Extract the (X, Y) coordinate from the center of the cell holding the provided text.  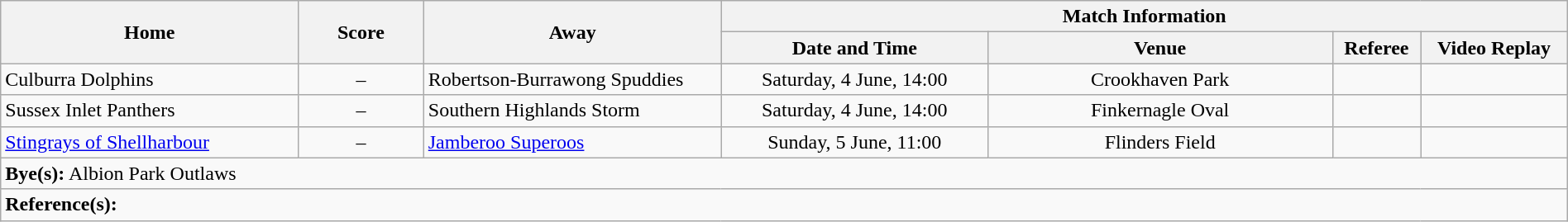
Bye(s): Albion Park Outlaws (784, 173)
Finkernagle Oval (1159, 111)
Date and Time (854, 48)
Reference(s): (784, 205)
Stingrays of Shellharbour (150, 142)
Venue (1159, 48)
Sussex Inlet Panthers (150, 111)
Referee (1376, 48)
Video Replay (1494, 48)
Culburra Dolphins (150, 79)
Jamberoo Superoos (572, 142)
Home (150, 32)
Sunday, 5 June, 11:00 (854, 142)
Robertson-Burrawong Spuddies (572, 79)
Flinders Field (1159, 142)
Away (572, 32)
Match Information (1145, 17)
Score (361, 32)
Southern Highlands Storm (572, 111)
Crookhaven Park (1159, 79)
